Capture the cell that displays the provided text and extract its (X, Y) central coordinate. 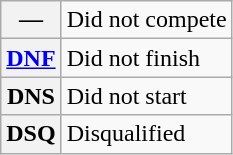
DSQ (31, 134)
Did not start (146, 96)
DNS (31, 96)
Did not compete (146, 20)
DNF (31, 58)
— (31, 20)
Disqualified (146, 134)
Did not finish (146, 58)
